Scan for the cell matching the given text and deliver its [X, Y] coordinate at center. 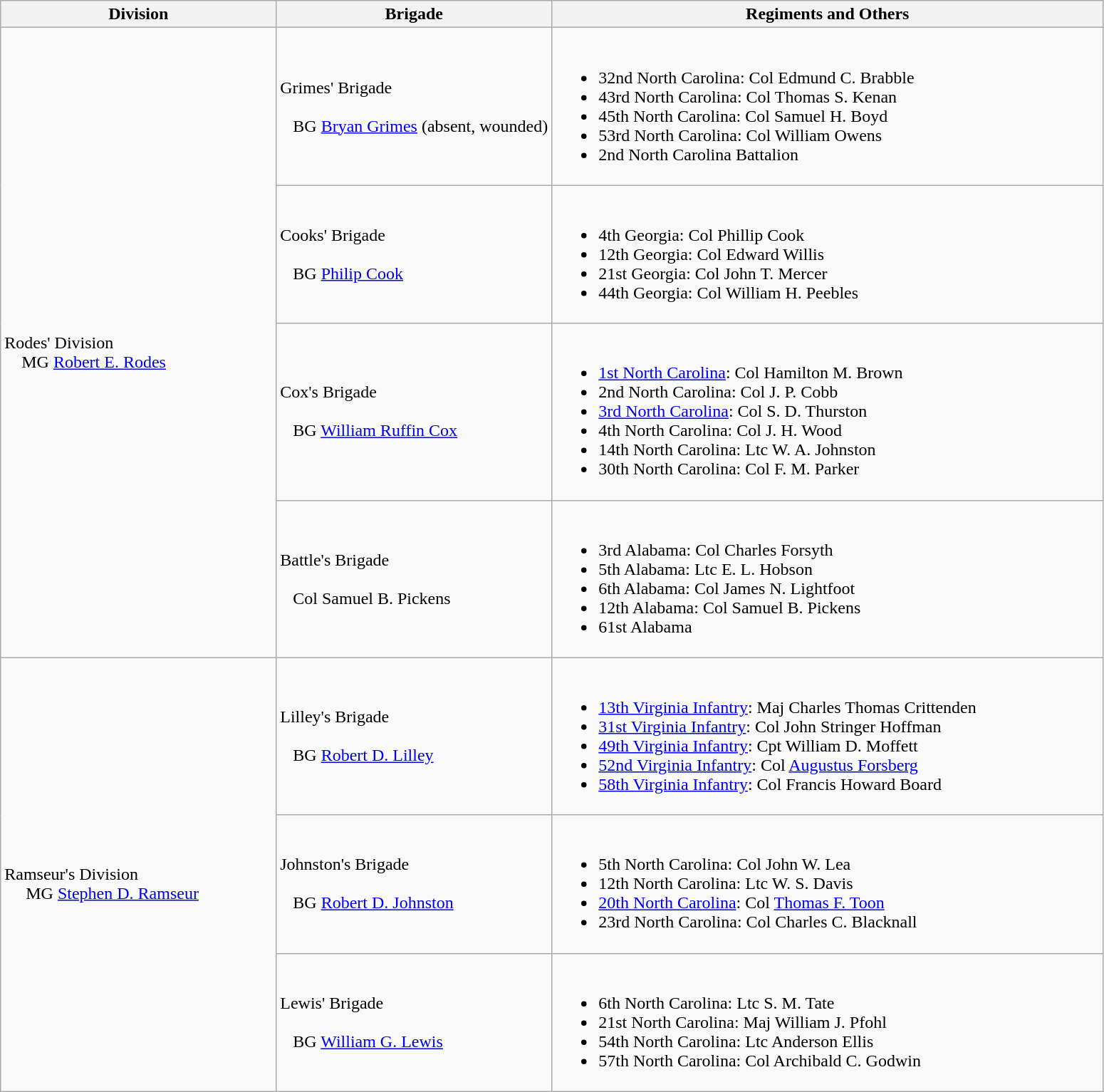
Lilley's Brigade BG Robert D. Lilley [415, 737]
3rd Alabama: Col Charles Forsyth5th Alabama: Ltc E. L. Hobson6th Alabama: Col James N. Lightfoot12th Alabama: Col Samuel B. Pickens61st Alabama [828, 578]
Cooks' Brigade BG Philip Cook [415, 254]
4th Georgia: Col Phillip Cook12th Georgia: Col Edward Willis21st Georgia: Col John T. Mercer44th Georgia: Col William H. Peebles [828, 254]
Johnston's Brigade BG Robert D. Johnston [415, 884]
Grimes' Brigade BG Bryan Grimes (absent, wounded) [415, 107]
Lewis' Brigade BG William G. Lewis [415, 1022]
Cox's Brigade BG William Ruffin Cox [415, 412]
Brigade [415, 14]
Ramseur's Division MG Stephen D. Ramseur [138, 875]
Battle's Brigade Col Samuel B. Pickens [415, 578]
Rodes' Division MG Robert E. Rodes [138, 343]
Division [138, 14]
Regiments and Others [828, 14]
